Scan for the cell matching the given text and deliver its [X, Y] coordinate at center. 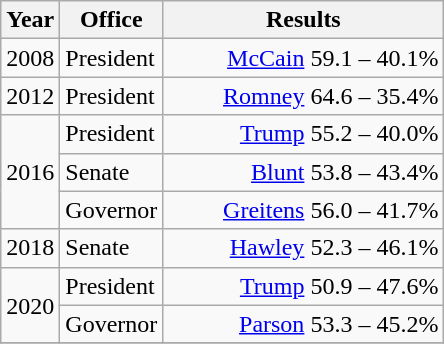
2008 [30, 58]
2020 [30, 305]
Results [304, 20]
2016 [30, 172]
Trump 50.9 – 47.6% [304, 286]
Parson 53.3 – 45.2% [304, 324]
2018 [30, 248]
Office [112, 20]
Greitens 56.0 – 41.7% [304, 210]
Blunt 53.8 – 43.4% [304, 172]
Trump 55.2 – 40.0% [304, 134]
Year [30, 20]
Romney 64.6 – 35.4% [304, 96]
Hawley 52.3 – 46.1% [304, 248]
2012 [30, 96]
McCain 59.1 – 40.1% [304, 58]
